Search for the cell housing the specified text and yield its (X, Y) center coordinate. 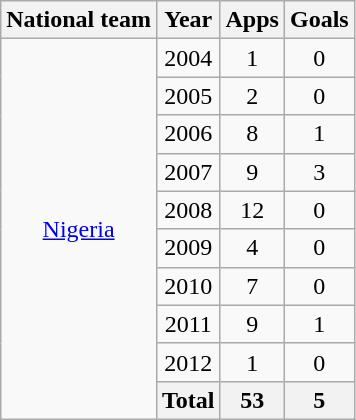
2012 (188, 362)
2009 (188, 248)
7 (252, 286)
Apps (252, 20)
2007 (188, 172)
2005 (188, 96)
2011 (188, 324)
Nigeria (79, 230)
4 (252, 248)
8 (252, 134)
53 (252, 400)
3 (319, 172)
Year (188, 20)
5 (319, 400)
2008 (188, 210)
12 (252, 210)
2004 (188, 58)
Goals (319, 20)
2010 (188, 286)
National team (79, 20)
Total (188, 400)
2006 (188, 134)
2 (252, 96)
